From the cell containing the given text, extract its center point as (X, Y) coordinate. 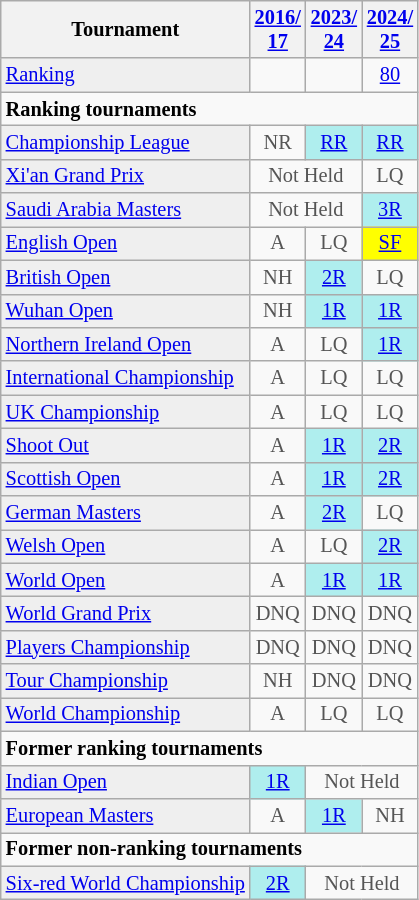
World Open (126, 580)
Tournament (126, 29)
European Masters (126, 815)
NR (278, 142)
80 (390, 75)
Welsh Open (126, 546)
Indian Open (126, 782)
3R (390, 210)
UK Championship (126, 412)
Ranking (126, 75)
Tour Championship (126, 681)
International Championship (126, 378)
SF (390, 243)
Players Championship (126, 647)
World Championship (126, 714)
2016/17 (278, 29)
British Open (126, 277)
German Masters (126, 513)
Scottish Open (126, 479)
Championship League (126, 142)
2024/25 (390, 29)
Ranking tournaments (210, 109)
Former ranking tournaments (210, 748)
World Grand Prix (126, 613)
Former non-ranking tournaments (210, 849)
English Open (126, 243)
Saudi Arabia Masters (126, 210)
Xi'an Grand Prix (126, 176)
Shoot Out (126, 445)
2023/24 (334, 29)
Six-red World Championship (126, 883)
Northern Ireland Open (126, 344)
Wuhan Open (126, 311)
